Detect which cell encompasses the target text, then output its (x, y) center coordinate. 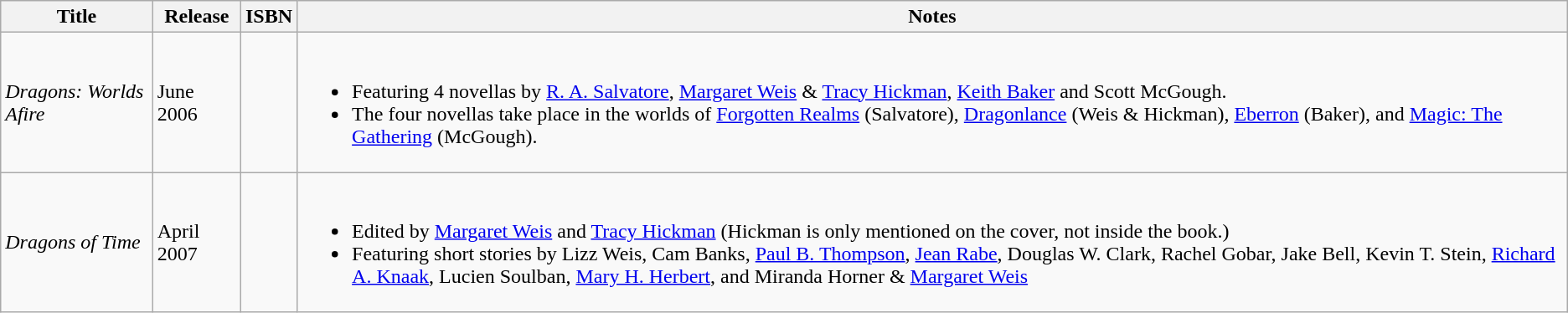
Release (196, 17)
June 2006 (196, 102)
Title (77, 17)
April 2007 (196, 243)
ISBN (268, 17)
Dragons of Time (77, 243)
Notes (933, 17)
Dragons: Worlds Afire (77, 102)
